From the cell containing the given text, extract its center point as (x, y) coordinate. 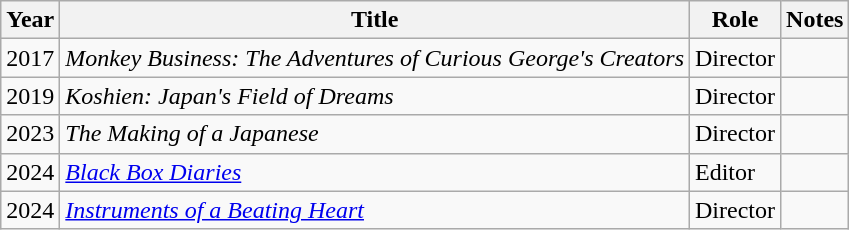
The Making of a Japanese (375, 134)
Editor (736, 172)
2023 (30, 134)
Black Box Diaries (375, 172)
Koshien: Japan's Field of Dreams (375, 96)
Year (30, 20)
2019 (30, 96)
Instruments of a Beating Heart (375, 210)
2017 (30, 58)
Role (736, 20)
Monkey Business: The Adventures of Curious George's Creators (375, 58)
Title (375, 20)
Notes (815, 20)
